Extract the [X, Y] coordinate from the center of the cell holding the provided text.  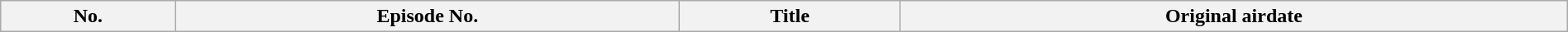
Episode No. [427, 16]
No. [88, 16]
Title [791, 16]
Original airdate [1234, 16]
